Identify which cell holds the provided text, then report its [X, Y] central coordinate. 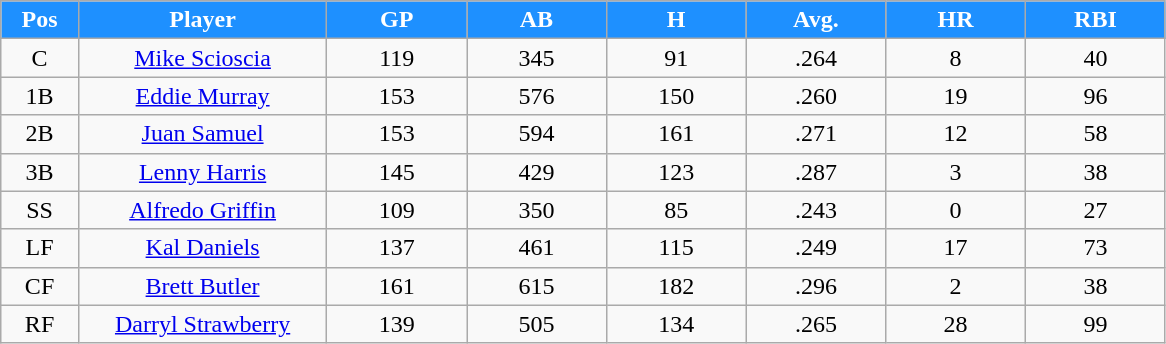
Brett Butler [202, 286]
99 [1095, 324]
134 [676, 324]
HR [956, 20]
350 [537, 210]
.287 [816, 172]
2 [956, 286]
CF [40, 286]
Kal Daniels [202, 248]
85 [676, 210]
Player [202, 20]
345 [537, 58]
505 [537, 324]
19 [956, 96]
28 [956, 324]
1B [40, 96]
576 [537, 96]
.264 [816, 58]
115 [676, 248]
73 [1095, 248]
.271 [816, 134]
182 [676, 286]
C [40, 58]
H [676, 20]
40 [1095, 58]
.260 [816, 96]
Avg. [816, 20]
Mike Scioscia [202, 58]
SS [40, 210]
58 [1095, 134]
Alfredo Griffin [202, 210]
615 [537, 286]
RF [40, 324]
2B [40, 134]
139 [397, 324]
12 [956, 134]
RBI [1095, 20]
429 [537, 172]
17 [956, 248]
.243 [816, 210]
109 [397, 210]
123 [676, 172]
GP [397, 20]
137 [397, 248]
27 [1095, 210]
Pos [40, 20]
Eddie Murray [202, 96]
3 [956, 172]
Darryl Strawberry [202, 324]
145 [397, 172]
0 [956, 210]
461 [537, 248]
.249 [816, 248]
.265 [816, 324]
594 [537, 134]
96 [1095, 96]
8 [956, 58]
119 [397, 58]
.296 [816, 286]
LF [40, 248]
AB [537, 20]
Juan Samuel [202, 134]
Lenny Harris [202, 172]
91 [676, 58]
3B [40, 172]
150 [676, 96]
